Pinpoint the cell where the given text exists, returning its [X, Y] midpoint coordinate. 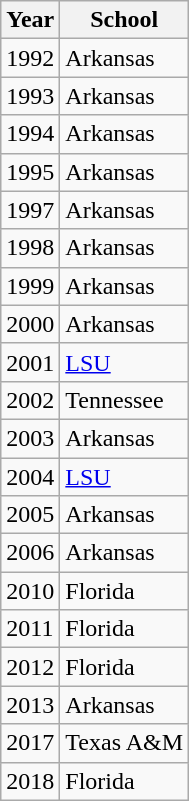
2002 [30, 400]
2012 [30, 667]
Year [30, 20]
2018 [30, 781]
1994 [30, 134]
2013 [30, 705]
2011 [30, 629]
2006 [30, 553]
2003 [30, 438]
2010 [30, 591]
2017 [30, 743]
1993 [30, 96]
2004 [30, 477]
1997 [30, 210]
2001 [30, 362]
1992 [30, 58]
School [124, 20]
1999 [30, 286]
Texas A&M [124, 743]
Tennessee [124, 400]
1995 [30, 172]
2005 [30, 515]
1998 [30, 248]
2000 [30, 324]
